For the text-containing cell, return its midpoint in (X, Y) coordinate format. 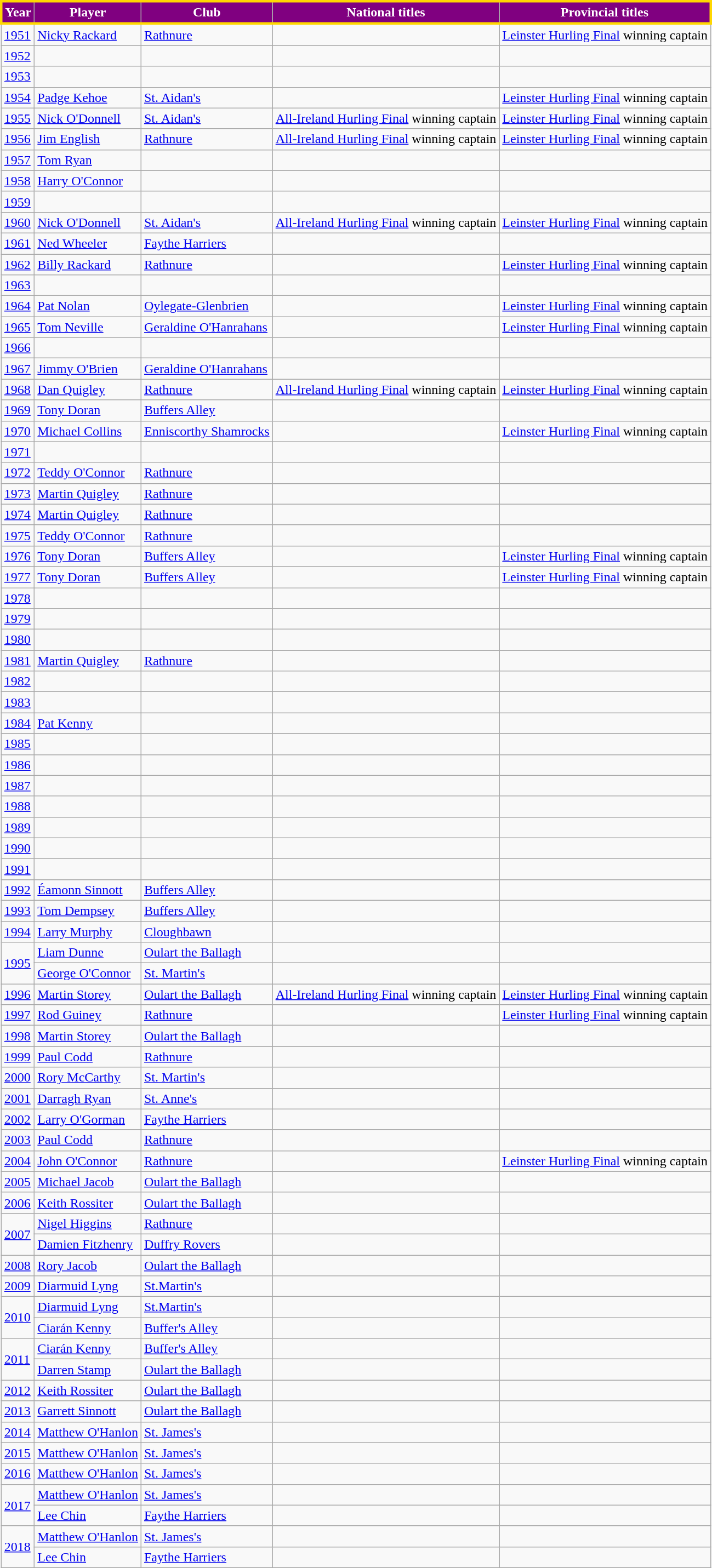
1981 (18, 661)
Liam Dunne (88, 953)
1970 (18, 431)
Larry O'Gorman (88, 1119)
1969 (18, 410)
Tom Ryan (88, 160)
2001 (18, 1098)
1977 (18, 577)
1994 (18, 932)
Damien Fitzhenry (88, 1244)
1964 (18, 306)
1952 (18, 56)
1973 (18, 494)
Michael Collins (88, 431)
1993 (18, 911)
Player (88, 12)
John O'Connor (88, 1161)
Rory McCarthy (88, 1078)
Enniscorthy Shamrocks (207, 431)
Larry Murphy (88, 932)
1968 (18, 390)
Pat Nolan (88, 306)
2012 (18, 1390)
Oylegate-Glenbrien (207, 306)
Darragh Ryan (88, 1098)
1975 (18, 535)
2017 (18, 1505)
2013 (18, 1411)
1982 (18, 682)
Rory Jacob (88, 1265)
Harry O'Connor (88, 181)
2011 (18, 1359)
St. Anne's (207, 1098)
2004 (18, 1161)
1995 (18, 963)
1960 (18, 222)
1972 (18, 473)
2014 (18, 1432)
1962 (18, 265)
Jim English (88, 139)
Padge Kehoe (88, 98)
1980 (18, 640)
Tom Dempsey (88, 911)
1966 (18, 348)
1986 (18, 765)
1992 (18, 890)
2009 (18, 1286)
Darren Stamp (88, 1370)
2005 (18, 1182)
1958 (18, 181)
1988 (18, 806)
2007 (18, 1234)
Nicky Rackard (88, 35)
Garrett Sinnott (88, 1411)
2000 (18, 1078)
2002 (18, 1119)
2006 (18, 1203)
2003 (18, 1140)
Éamonn Sinnott (88, 890)
Ned Wheeler (88, 243)
1956 (18, 139)
1987 (18, 786)
Provincial titles (605, 12)
1967 (18, 369)
Billy Rackard (88, 265)
Nigel Higgins (88, 1223)
1951 (18, 35)
1971 (18, 452)
National titles (386, 12)
Cloughbawn (207, 932)
1998 (18, 1036)
Michael Jacob (88, 1182)
1974 (18, 514)
1953 (18, 77)
1978 (18, 598)
1989 (18, 827)
1976 (18, 556)
1963 (18, 285)
2015 (18, 1453)
1990 (18, 848)
Dan Quigley (88, 390)
Duffry Rovers (207, 1244)
1957 (18, 160)
1991 (18, 869)
1961 (18, 243)
1985 (18, 744)
Year (18, 12)
Jimmy O'Brien (88, 369)
Club (207, 12)
1965 (18, 327)
1996 (18, 994)
1954 (18, 98)
Rod Guiney (88, 1015)
2008 (18, 1265)
1959 (18, 202)
Tom Neville (88, 327)
1955 (18, 118)
2018 (18, 1547)
1979 (18, 619)
George O'Connor (88, 974)
2010 (18, 1318)
2016 (18, 1474)
1983 (18, 702)
Pat Kenny (88, 723)
1984 (18, 723)
1997 (18, 1015)
1999 (18, 1057)
